Find where the given text appears and provide that cell's center as [X, Y] coordinate. 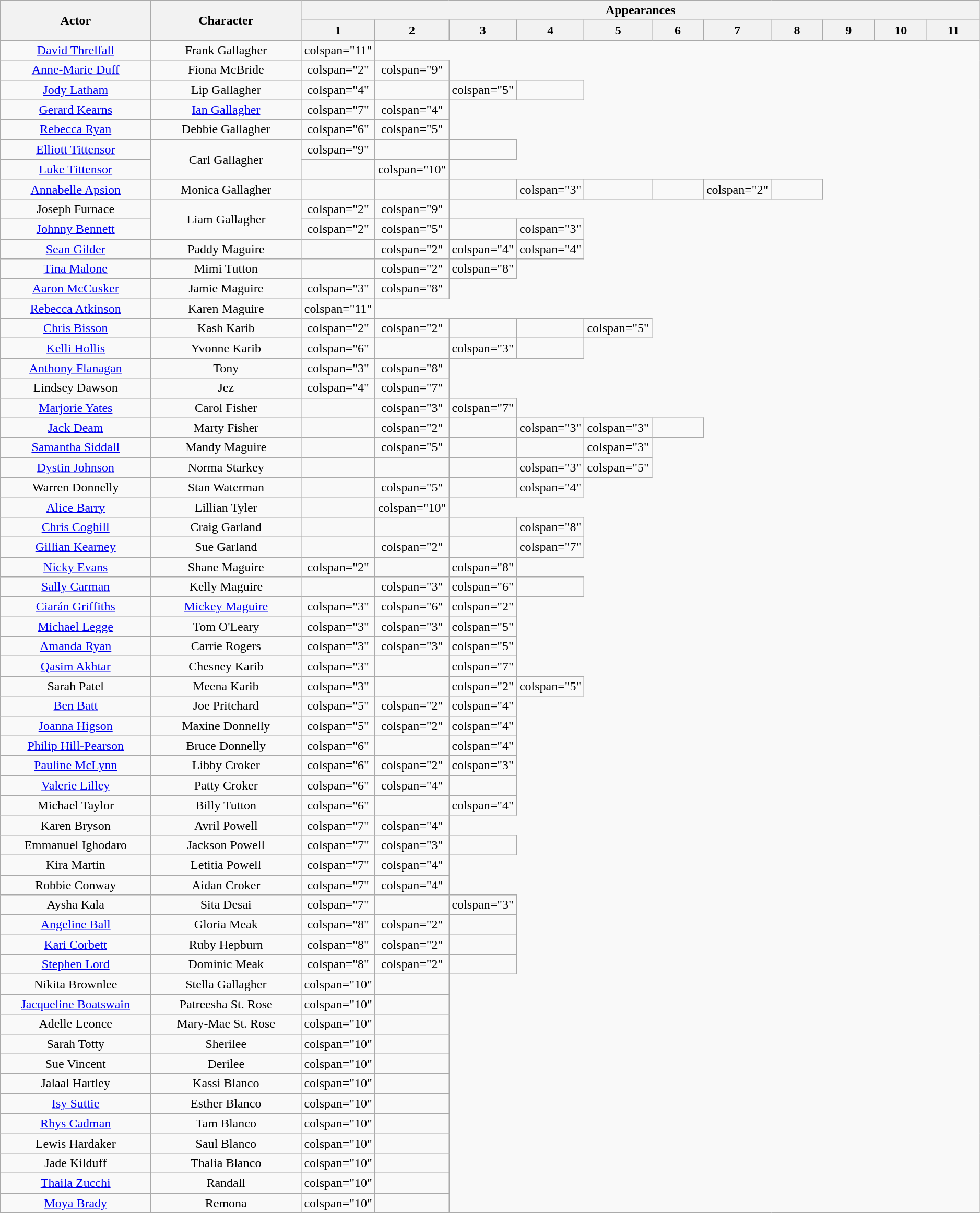
Patreesha St. Rose [226, 1004]
Chesney Karib [226, 666]
7 [737, 30]
Qasim Akhtar [76, 666]
Joe Pritchard [226, 706]
Thaila Zucchi [76, 1183]
Gillian Kearney [76, 547]
Jackson Powell [226, 845]
11 [953, 30]
Tina Malone [76, 269]
Isy Suttie [76, 1103]
Jamie Maguire [226, 289]
Kelly Maguire [226, 587]
Lip Gallagher [226, 90]
Stella Gallagher [226, 984]
Anne-Marie Duff [76, 70]
Michael Legge [76, 627]
Norma Starkey [226, 467]
Stan Waterman [226, 487]
Lindsey Dawson [76, 388]
Carl Gallagher [226, 159]
2 [412, 30]
Fiona McBride [226, 70]
Kira Martin [76, 865]
Dominic Meak [226, 964]
Jack Deam [76, 428]
Robbie Conway [76, 885]
Libby Croker [226, 766]
Nicky Evans [76, 567]
Gerard Kearns [76, 110]
Carrie Rogers [226, 646]
Alice Barry [76, 507]
Aaron McCusker [76, 289]
Remona [226, 1203]
Chris Bisson [76, 328]
Avril Powell [226, 825]
Jalaal Hartley [76, 1084]
Dystin Johnson [76, 467]
Philip Hill-Pearson [76, 746]
Billy Tutton [226, 805]
Jade Kilduff [76, 1163]
Sue Vincent [76, 1064]
Karen Bryson [76, 825]
Jacqueline Boatswain [76, 1004]
Ciarán Griffiths [76, 607]
Nikita Brownlee [76, 984]
Marty Fisher [226, 428]
Sherilee [226, 1044]
Chris Coghill [76, 527]
9 [849, 30]
Thalia Blanco [226, 1163]
Actor [76, 20]
Samantha Siddall [76, 447]
Lillian Tyler [226, 507]
Ian Gallagher [226, 110]
Marjorie Yates [76, 408]
Rebecca Atkinson [76, 309]
Kash Karib [226, 328]
Joseph Furnace [76, 209]
Mickey Maguire [226, 607]
Appearances [640, 10]
Frank Gallagher [226, 50]
Randall [226, 1183]
Aysha Kala [76, 905]
Derilee [226, 1064]
Pauline McLynn [76, 766]
Amanda Ryan [76, 646]
Ruby Hepburn [226, 945]
Stephen Lord [76, 964]
Mandy Maguire [226, 447]
Maxine Donnelly [226, 726]
Kassi Blanco [226, 1084]
Mary-Mae St. Rose [226, 1024]
3 [483, 30]
Elliott Tittensor [76, 149]
Letitia Powell [226, 865]
Jez [226, 388]
Sarah Totty [76, 1044]
Carol Fisher [226, 408]
Monica Gallagher [226, 189]
Anthony Flanagan [76, 368]
Moya Brady [76, 1203]
Paddy Maguire [226, 249]
Patty Croker [226, 785]
Yvonne Karib [226, 348]
Sally Carman [76, 587]
Adelle Leonce [76, 1024]
Angeline Ball [76, 925]
Liam Gallagher [226, 219]
Kari Corbett [76, 945]
Mimi Tutton [226, 269]
Warren Donnelly [76, 487]
Aidan Croker [226, 885]
4 [550, 30]
Ben Batt [76, 706]
Johnny Bennett [76, 229]
Karen Maguire [226, 309]
Jody Latham [76, 90]
Annabelle Apsion [76, 189]
Shane Maguire [226, 567]
Meena Karib [226, 686]
Lewis Hardaker [76, 1143]
Sarah Patel [76, 686]
Sita Desai [226, 905]
Joanna Higson [76, 726]
Craig Garland [226, 527]
Debbie Gallagher [226, 129]
Sean Gilder [76, 249]
Tam Blanco [226, 1123]
Saul Blanco [226, 1143]
8 [797, 30]
Tom O'Leary [226, 627]
1 [338, 30]
Valerie Lilley [76, 785]
Sue Garland [226, 547]
Tony [226, 368]
Rebecca Ryan [76, 129]
Rhys Cadman [76, 1123]
Gloria Meak [226, 925]
Bruce Donnelly [226, 746]
David Threlfall [76, 50]
Michael Taylor [76, 805]
Emmanuel Ighodaro [76, 845]
5 [618, 30]
6 [678, 30]
Kelli Hollis [76, 348]
Esther Blanco [226, 1103]
Luke Tittensor [76, 169]
Character [226, 20]
10 [901, 30]
